Output the [X, Y] coordinate of the center of the cell containing the given text.  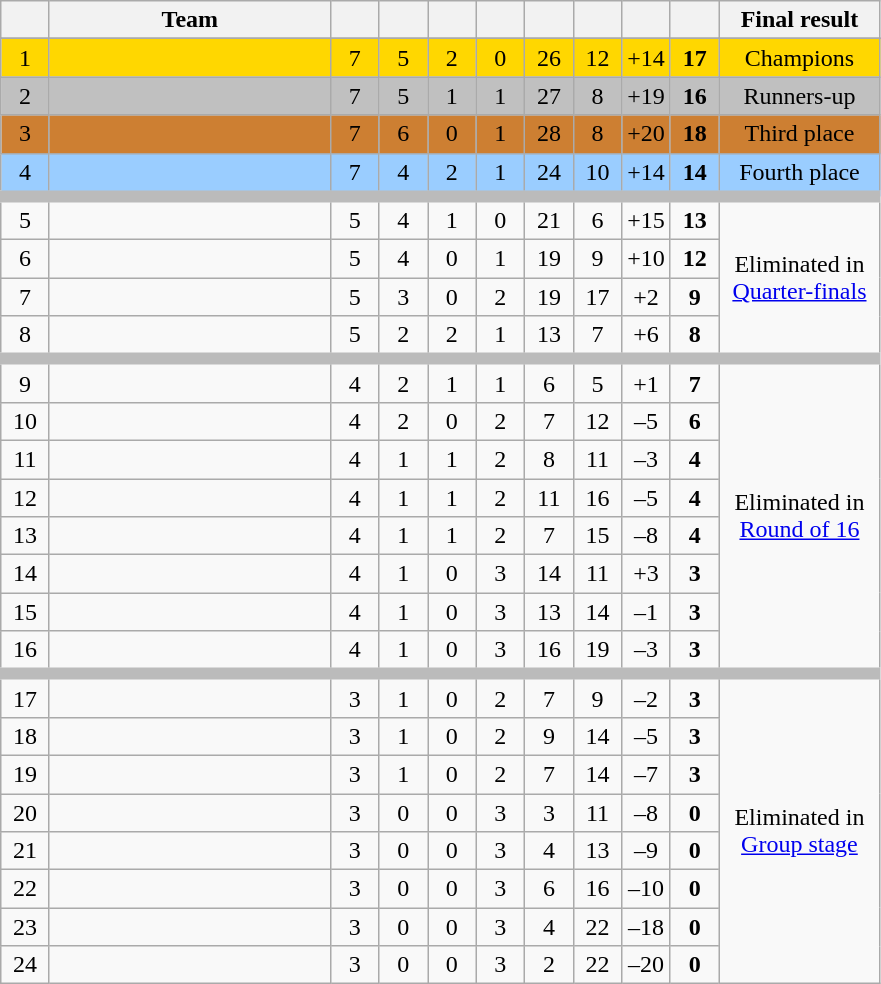
Champions [800, 58]
+6 [646, 338]
–2 [646, 696]
+1 [646, 380]
–1 [646, 612]
+19 [646, 96]
+15 [646, 218]
Third place [800, 134]
–9 [646, 851]
23 [26, 927]
27 [550, 96]
Fourth place [800, 174]
+3 [646, 574]
–20 [646, 965]
–10 [646, 889]
Eliminated in Round of 16 [800, 516]
Final result [800, 20]
26 [550, 58]
Runners-up [800, 96]
Eliminated in Group stage [800, 829]
+2 [646, 297]
Team [190, 20]
+20 [646, 134]
Eliminated in Quarter-finals [800, 278]
+10 [646, 259]
–18 [646, 927]
–7 [646, 774]
20 [26, 813]
28 [550, 134]
